Provide the (x, y) coordinate of the cell's center where the given text is located.  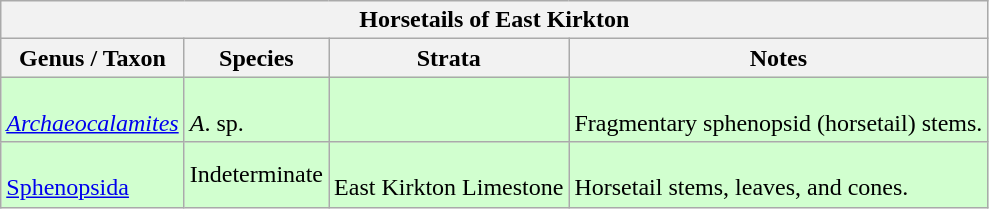
Species (256, 58)
East Kirkton Limestone (449, 174)
Genus / Taxon (92, 58)
Sphenopsida (92, 174)
Notes (778, 58)
Indeterminate (256, 174)
Horsetail stems, leaves, and cones. (778, 174)
Fragmentary sphenopsid (horsetail) stems. (778, 110)
Horsetails of East Kirkton (494, 20)
Strata (449, 58)
A. sp. (256, 110)
Archaeocalamites (92, 110)
